Return (X, Y) of the center of cell containing provided text 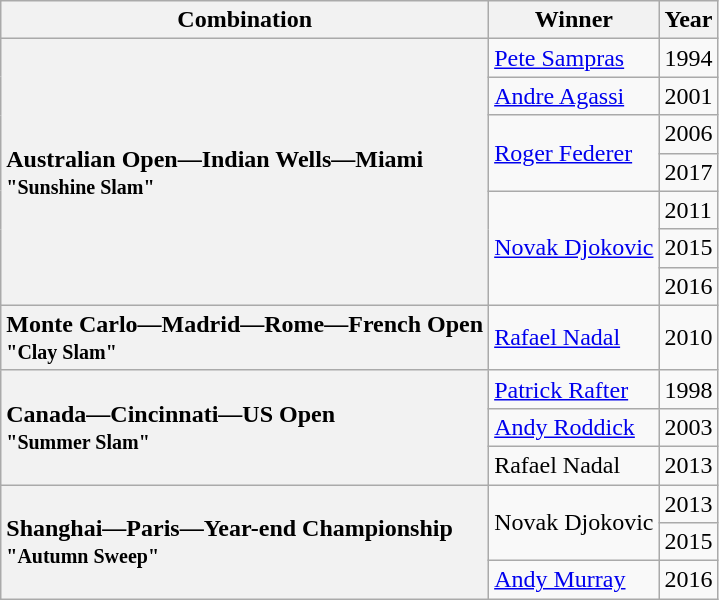
1998 (688, 389)
Winner (574, 20)
Pete Sampras (574, 58)
Monte Carlo—Madrid—Rome—French Open"Clay Slam" (245, 338)
Andy Murray (574, 580)
Australian Open—Indian Wells—Miami"Sunshine Slam" (245, 172)
2003 (688, 427)
Combination (245, 20)
2011 (688, 210)
Andy Roddick (574, 427)
Shanghai—Paris—Year-end Championship"Autumn Sweep" (245, 541)
Canada—Cincinnati—US Open"Summer Slam" (245, 427)
2001 (688, 96)
Year (688, 20)
2006 (688, 134)
Patrick Rafter (574, 389)
2017 (688, 172)
Roger Federer (574, 153)
1994 (688, 58)
Andre Agassi (574, 96)
2010 (688, 338)
